Capture the cell that displays the provided text and extract its (x, y) central coordinate. 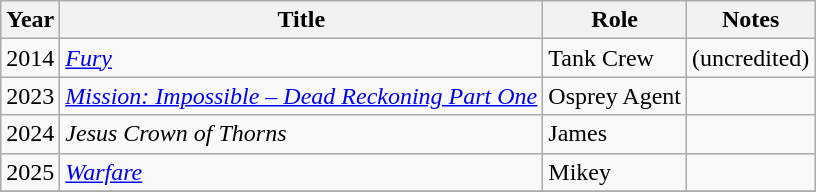
2024 (30, 134)
Year (30, 20)
2014 (30, 58)
James (615, 134)
Fury (302, 58)
Role (615, 20)
Tank Crew (615, 58)
Notes (751, 20)
Mikey (615, 172)
(uncredited) (751, 58)
2025 (30, 172)
Osprey Agent (615, 96)
Jesus Crown of Thorns (302, 134)
Mission: Impossible – Dead Reckoning Part One (302, 96)
2023 (30, 96)
Title (302, 20)
Warfare (302, 172)
